Provide the [x, y] coordinate of the cell's center where the given text is located.  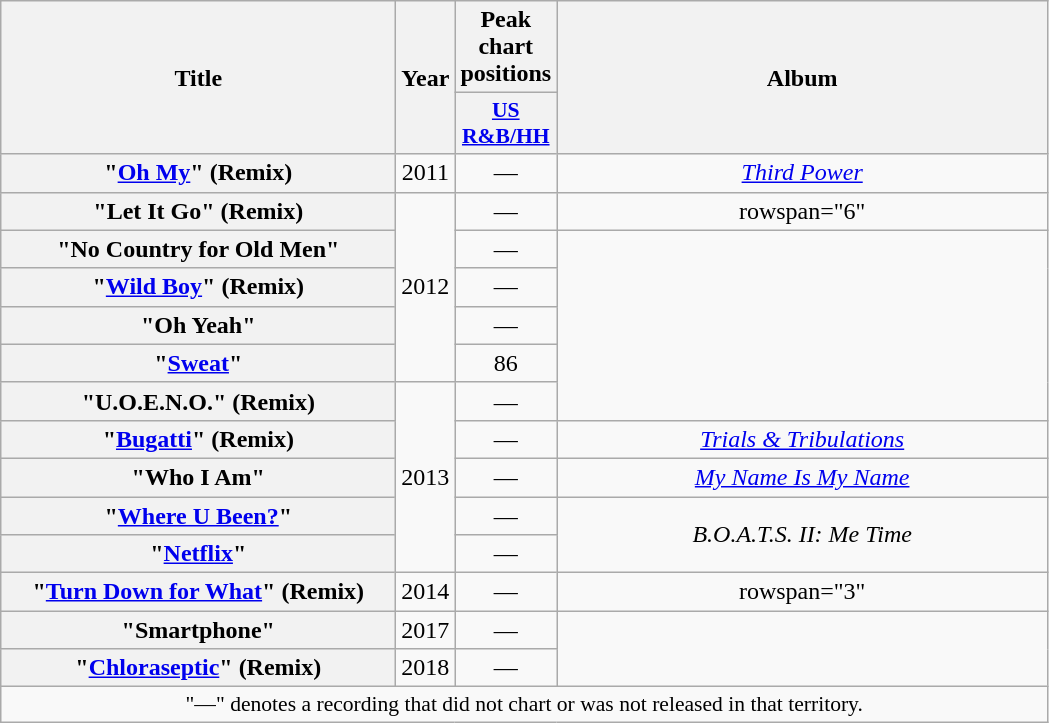
"Let It Go" (Remix) [198, 211]
2012 [426, 287]
"Netflix" [198, 554]
My Name Is My Name [802, 477]
2014 [426, 592]
Album [802, 78]
86 [506, 363]
"Smartphone" [198, 630]
"Oh Yeah" [198, 325]
Peak chart positions [506, 47]
Third Power [802, 173]
rowspan="6" [802, 211]
"Wild Boy" (Remix) [198, 287]
"Turn Down for What" (Remix) [198, 592]
2011 [426, 173]
USR&B/HH [506, 124]
"Sweat" [198, 363]
"Bugatti" (Remix) [198, 439]
Trials & Tribulations [802, 439]
B.O.A.T.S. II: Me Time [802, 534]
"Who I Am" [198, 477]
Title [198, 78]
"Oh My" (Remix) [198, 173]
"Where U Been?" [198, 515]
"No Country for Old Men" [198, 249]
2013 [426, 477]
2017 [426, 630]
rowspan="3" [802, 592]
2018 [426, 668]
"—" denotes a recording that did not chart or was not released in that territory. [524, 705]
"Chloraseptic" (Remix) [198, 668]
"U.O.E.N.O." (Remix) [198, 401]
Year [426, 78]
